From the cell containing the given text, extract its center point as [x, y] coordinate. 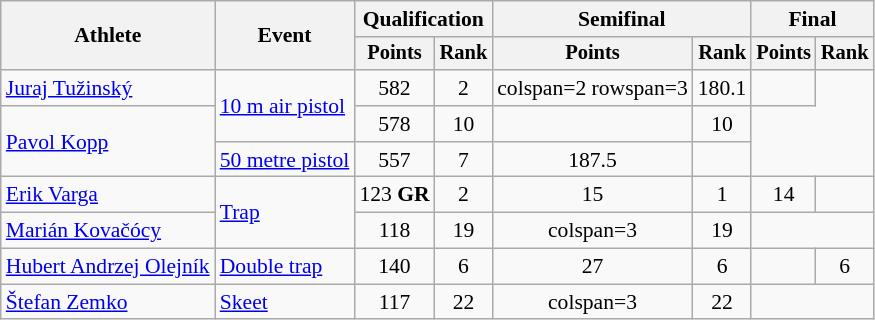
Erik Varga [108, 195]
Juraj Tužinský [108, 88]
Qualification [423, 19]
15 [592, 195]
50 metre pistol [285, 160]
10 m air pistol [285, 106]
Athlete [108, 36]
Double trap [285, 267]
Pavol Kopp [108, 142]
123 GR [394, 195]
Hubert Andrzej Olejník [108, 267]
582 [394, 88]
117 [394, 302]
578 [394, 124]
118 [394, 231]
Event [285, 36]
1 [722, 195]
Skeet [285, 302]
557 [394, 160]
Trap [285, 212]
14 [783, 195]
187.5 [592, 160]
Final [812, 19]
Marián Kovačócy [108, 231]
7 [464, 160]
colspan=2 rowspan=3 [592, 88]
Semifinal [622, 19]
180.1 [722, 88]
27 [592, 267]
Štefan Zemko [108, 302]
140 [394, 267]
